Find where the given text appears and provide that cell's center as [x, y] coordinate. 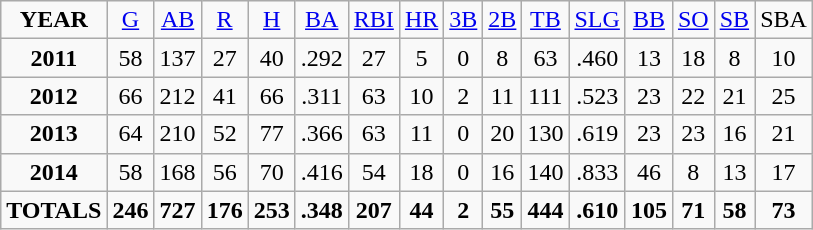
52 [224, 134]
70 [272, 172]
.416 [322, 172]
207 [374, 210]
20 [502, 134]
.311 [322, 96]
SBA [784, 20]
77 [272, 134]
H [272, 20]
RBI [374, 20]
2013 [54, 134]
.610 [597, 210]
SO [693, 20]
137 [178, 58]
253 [272, 210]
130 [546, 134]
73 [784, 210]
56 [224, 172]
G [130, 20]
22 [693, 96]
.523 [597, 96]
140 [546, 172]
46 [648, 172]
41 [224, 96]
40 [272, 58]
.348 [322, 210]
TOTALS [54, 210]
SLG [597, 20]
444 [546, 210]
SB [734, 20]
2012 [54, 96]
25 [784, 96]
210 [178, 134]
2014 [54, 172]
R [224, 20]
3B [464, 20]
5 [421, 58]
55 [502, 210]
2011 [54, 58]
246 [130, 210]
.366 [322, 134]
BB [648, 20]
111 [546, 96]
54 [374, 172]
.460 [597, 58]
.292 [322, 58]
AB [178, 20]
727 [178, 210]
BA [322, 20]
.833 [597, 172]
HR [421, 20]
176 [224, 210]
168 [178, 172]
TB [546, 20]
71 [693, 210]
44 [421, 210]
212 [178, 96]
YEAR [54, 20]
64 [130, 134]
17 [784, 172]
.619 [597, 134]
2B [502, 20]
105 [648, 210]
